Determine the [X, Y] coordinate at the center of the cell enclosing the given text.  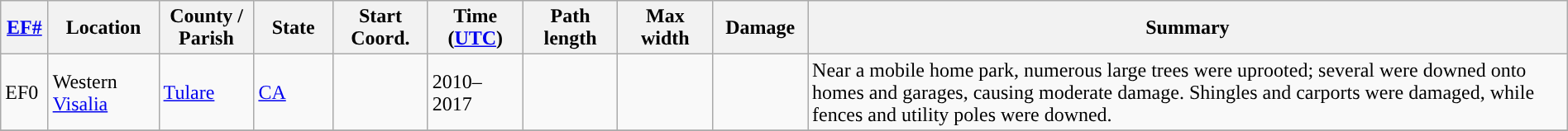
Tulare [207, 92]
Damage [761, 28]
County / Parish [207, 28]
CA [294, 92]
Time (UTC) [475, 28]
Western Visalia [103, 92]
Summary [1188, 28]
EF# [25, 28]
Path length [571, 28]
2010–2017 [475, 92]
Max width [665, 28]
EF0 [25, 92]
Start Coord. [380, 28]
State [294, 28]
Location [103, 28]
